Extract the [X, Y] coordinate from the center of the cell holding the provided text.  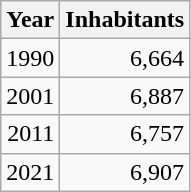
6,887 [125, 96]
2011 [30, 134]
6,907 [125, 172]
1990 [30, 58]
2021 [30, 172]
6,757 [125, 134]
Inhabitants [125, 20]
2001 [30, 96]
6,664 [125, 58]
Year [30, 20]
